Return the [x, y] coordinate for the center point of the cell that contains the specified text.  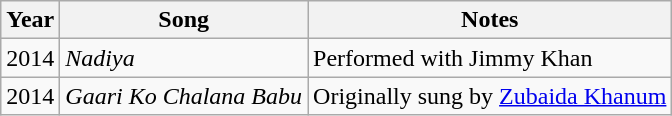
Year [30, 20]
Gaari Ko Chalana Babu [184, 96]
Originally sung by Zubaida Khanum [490, 96]
Song [184, 20]
Nadiya [184, 58]
Performed with Jimmy Khan [490, 58]
Notes [490, 20]
